Pinpoint the cell where the given text exists, returning its [X, Y] midpoint coordinate. 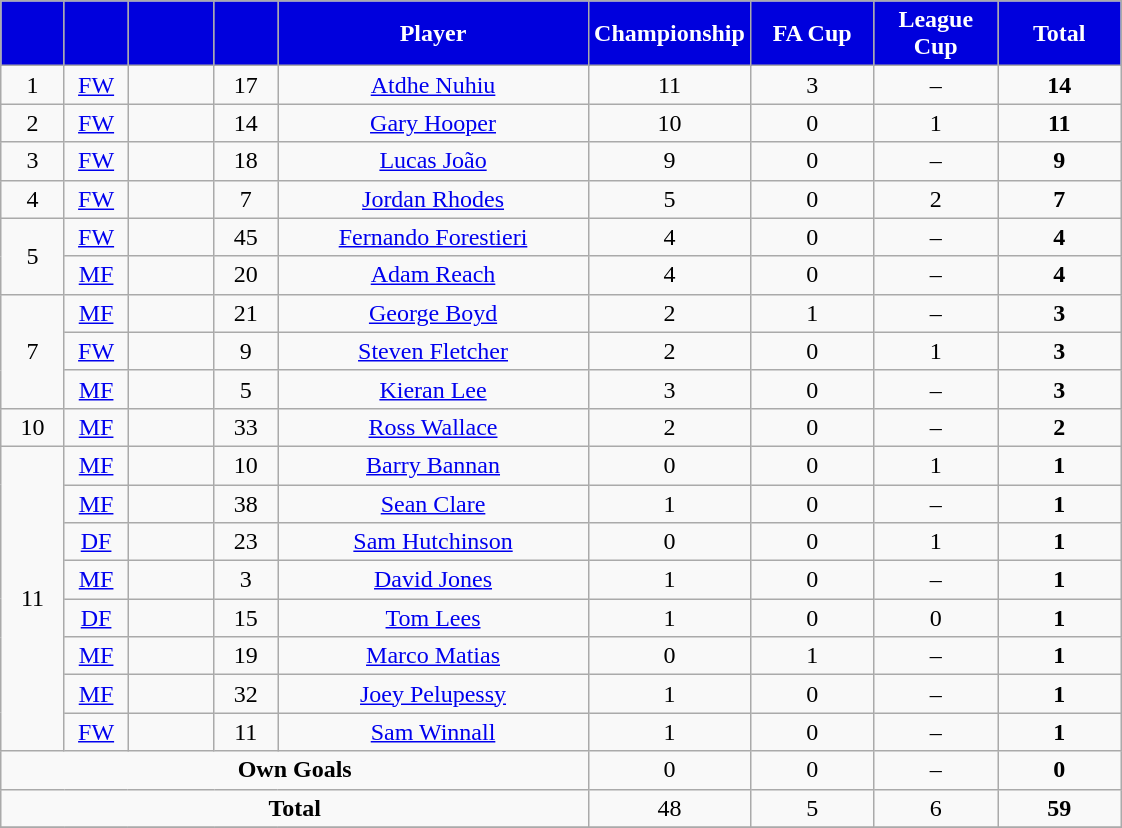
Championship [670, 34]
32 [246, 694]
Sam Winnall [434, 732]
Marco Matias [434, 656]
38 [246, 503]
Gary Hooper [434, 123]
Joey Pelupessy [434, 694]
Kieran Lee [434, 389]
20 [246, 275]
15 [246, 618]
Fernando Forestieri [434, 237]
Own Goals [295, 770]
FA Cup [812, 34]
Sean Clare [434, 503]
6 [936, 808]
Steven Fletcher [434, 351]
Barry Bannan [434, 465]
17 [246, 85]
59 [1060, 808]
Lucas João [434, 161]
48 [670, 808]
19 [246, 656]
George Boyd [434, 313]
21 [246, 313]
Player [434, 34]
Jordan Rhodes [434, 199]
33 [246, 427]
Tom Lees [434, 618]
Ross Wallace [434, 427]
Sam Hutchinson [434, 542]
Adam Reach [434, 275]
18 [246, 161]
Atdhe Nuhiu [434, 85]
45 [246, 237]
David Jones [434, 580]
League Cup [936, 34]
23 [246, 542]
